Detect which cell encompasses the target text, then output its [X, Y] center coordinate. 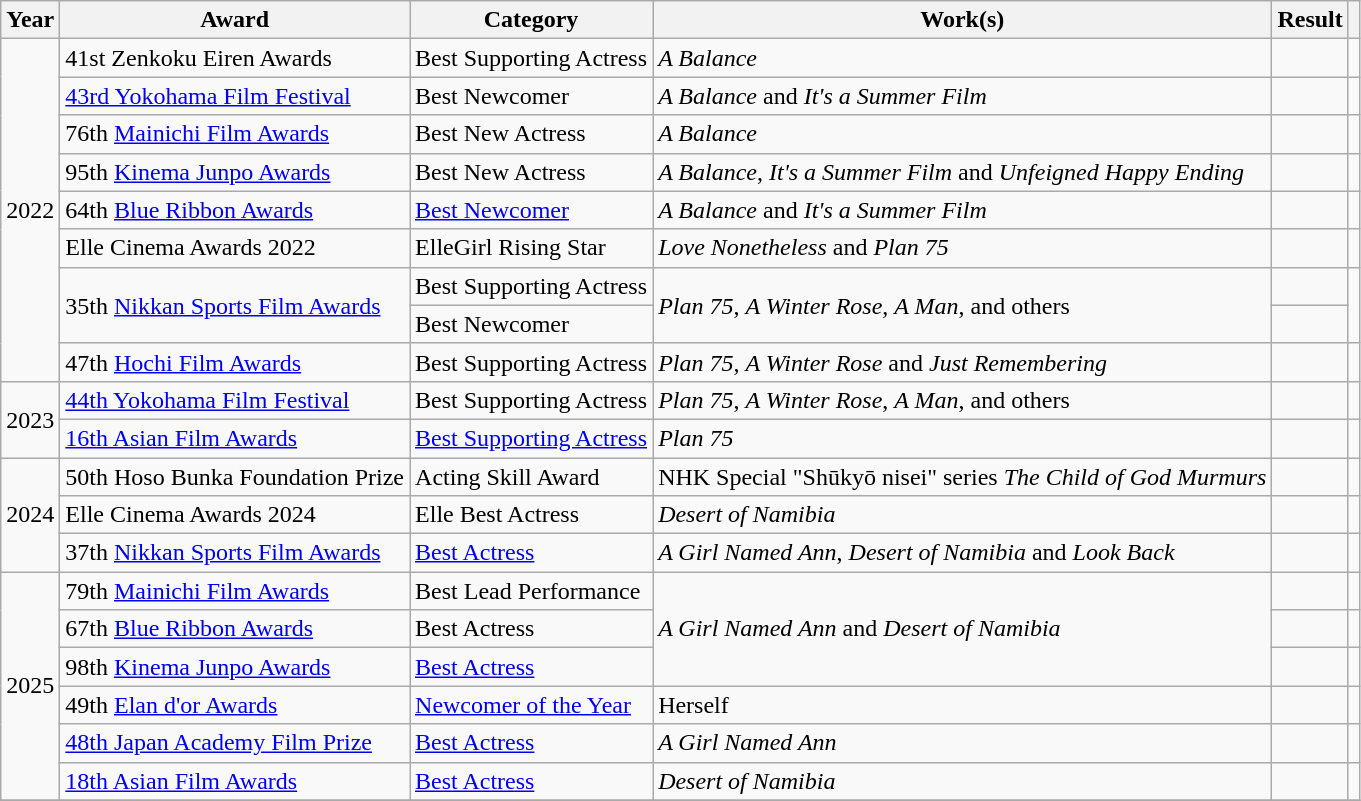
2024 [30, 515]
ElleGirl Rising Star [532, 248]
37th Nikkan Sports Film Awards [235, 553]
A Girl Named Ann and Desert of Namibia [962, 629]
Result [1310, 20]
79th Mainichi Film Awards [235, 591]
Award [235, 20]
Elle Best Actress [532, 515]
Work(s) [962, 20]
Newcomer of the Year [532, 705]
Elle Cinema Awards 2024 [235, 515]
Herself [962, 705]
64th Blue Ribbon Awards [235, 210]
16th Asian Film Awards [235, 438]
47th Hochi Film Awards [235, 362]
A Girl Named Ann, Desert of Namibia and Look Back [962, 553]
Acting Skill Award [532, 477]
35th Nikkan Sports Film Awards [235, 305]
Best Lead Performance [532, 591]
Year [30, 20]
A Balance, It's a Summer Film and Unfeigned Happy Ending [962, 172]
Love Nonetheless and Plan 75 [962, 248]
48th Japan Academy Film Prize [235, 743]
Category [532, 20]
NHK Special "Shūkyō nisei" series The Child of God Murmurs [962, 477]
44th Yokohama Film Festival [235, 400]
67th Blue Ribbon Awards [235, 629]
Plan 75, A Winter Rose and Just Remembering [962, 362]
18th Asian Film Awards [235, 781]
98th Kinema Junpo Awards [235, 667]
76th Mainichi Film Awards [235, 134]
41st Zenkoku Eiren Awards [235, 58]
2022 [30, 210]
Plan 75 [962, 438]
50th Hoso Bunka Foundation Prize [235, 477]
2025 [30, 686]
49th Elan d'or Awards [235, 705]
A Girl Named Ann [962, 743]
95th Kinema Junpo Awards [235, 172]
43rd Yokohama Film Festival [235, 96]
2023 [30, 419]
Elle Cinema Awards 2022 [235, 248]
